Output the [x, y] coordinate of the center of the cell containing the given text.  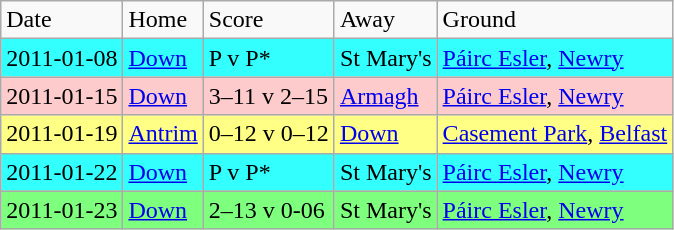
2011-01-15 [62, 96]
Away [386, 20]
Casement Park, Belfast [555, 134]
Home [163, 20]
0–12 v 0–12 [268, 134]
3–11 v 2–15 [268, 96]
Antrim [163, 134]
Ground [555, 20]
2011-01-23 [62, 210]
2011-01-22 [62, 172]
2011-01-08 [62, 58]
Armagh [386, 96]
Score [268, 20]
2011-01-19 [62, 134]
Date [62, 20]
2–13 v 0-06 [268, 210]
